Pinpoint the cell where the given text exists, returning its (X, Y) midpoint coordinate. 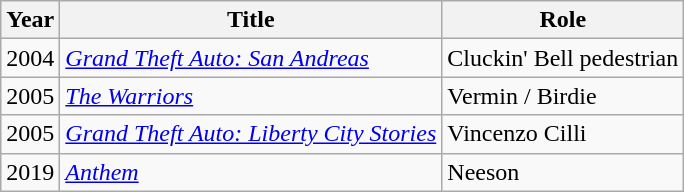
Year (30, 20)
Vincenzo Cilli (563, 134)
Role (563, 20)
2019 (30, 172)
The Warriors (251, 96)
Neeson (563, 172)
Vermin / Birdie (563, 96)
Cluckin' Bell pedestrian (563, 58)
Title (251, 20)
Grand Theft Auto: San Andreas (251, 58)
Anthem (251, 172)
Grand Theft Auto: Liberty City Stories (251, 134)
2004 (30, 58)
